Find where the given text appears and provide that cell's center as [x, y] coordinate. 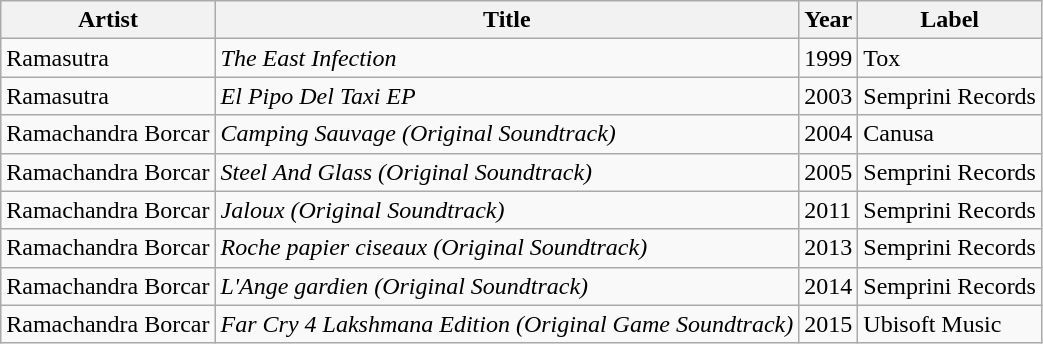
Roche papier ciseaux (Original Soundtrack) [507, 248]
2013 [828, 248]
Jaloux (Original Soundtrack) [507, 210]
The East Infection [507, 58]
Artist [108, 20]
Steel And Glass (Original Soundtrack) [507, 172]
Tox [950, 58]
Ubisoft Music [950, 324]
Canusa [950, 134]
2005 [828, 172]
L'Ange gardien (Original Soundtrack) [507, 286]
Label [950, 20]
Far Cry 4 Lakshmana Edition (Original Game Soundtrack) [507, 324]
1999 [828, 58]
Title [507, 20]
2004 [828, 134]
2011 [828, 210]
El Pipo Del Taxi EP [507, 96]
2014 [828, 286]
Year [828, 20]
2003 [828, 96]
2015 [828, 324]
Camping Sauvage (Original Soundtrack) [507, 134]
